Output the (x, y) coordinate of the center of the cell containing the given text.  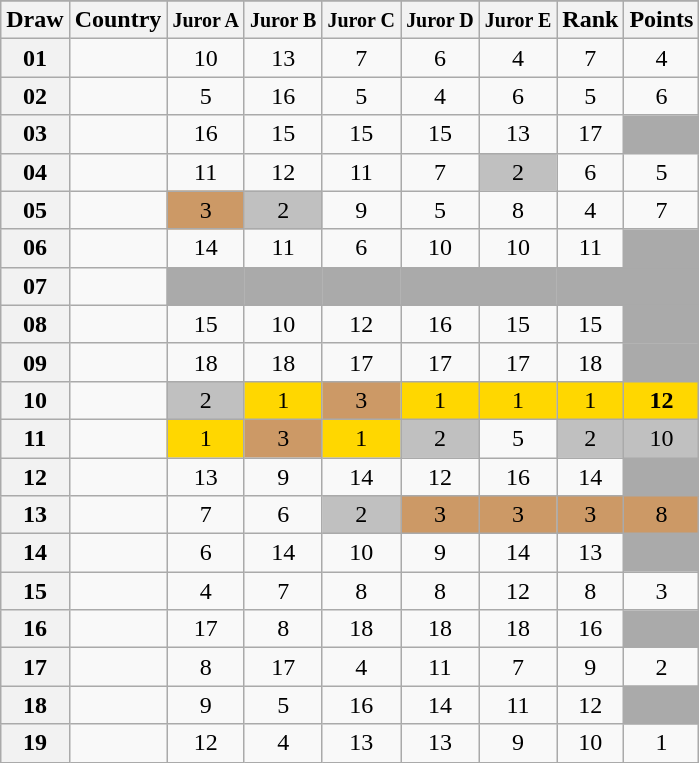
08 (35, 324)
Rank (590, 20)
02 (35, 96)
09 (35, 362)
01 (35, 58)
19 (35, 743)
05 (35, 210)
Country (118, 20)
03 (35, 134)
Juror B (283, 20)
04 (35, 172)
Juror D (440, 20)
Juror C (362, 20)
06 (35, 248)
Juror A (206, 20)
07 (35, 286)
Points (662, 20)
Juror E (518, 20)
Draw (35, 20)
